Extract the (x, y) coordinate from the center of the cell holding the provided text.  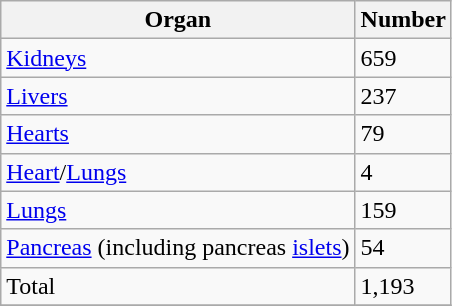
Hearts (178, 134)
237 (403, 96)
4 (403, 172)
Heart/Lungs (178, 172)
Number (403, 20)
Livers (178, 96)
659 (403, 58)
Kidneys (178, 58)
159 (403, 210)
Total (178, 286)
54 (403, 248)
Lungs (178, 210)
Pancreas (including pancreas islets) (178, 248)
1,193 (403, 286)
Organ (178, 20)
79 (403, 134)
